Pinpoint the cell where the given text exists, returning its (X, Y) midpoint coordinate. 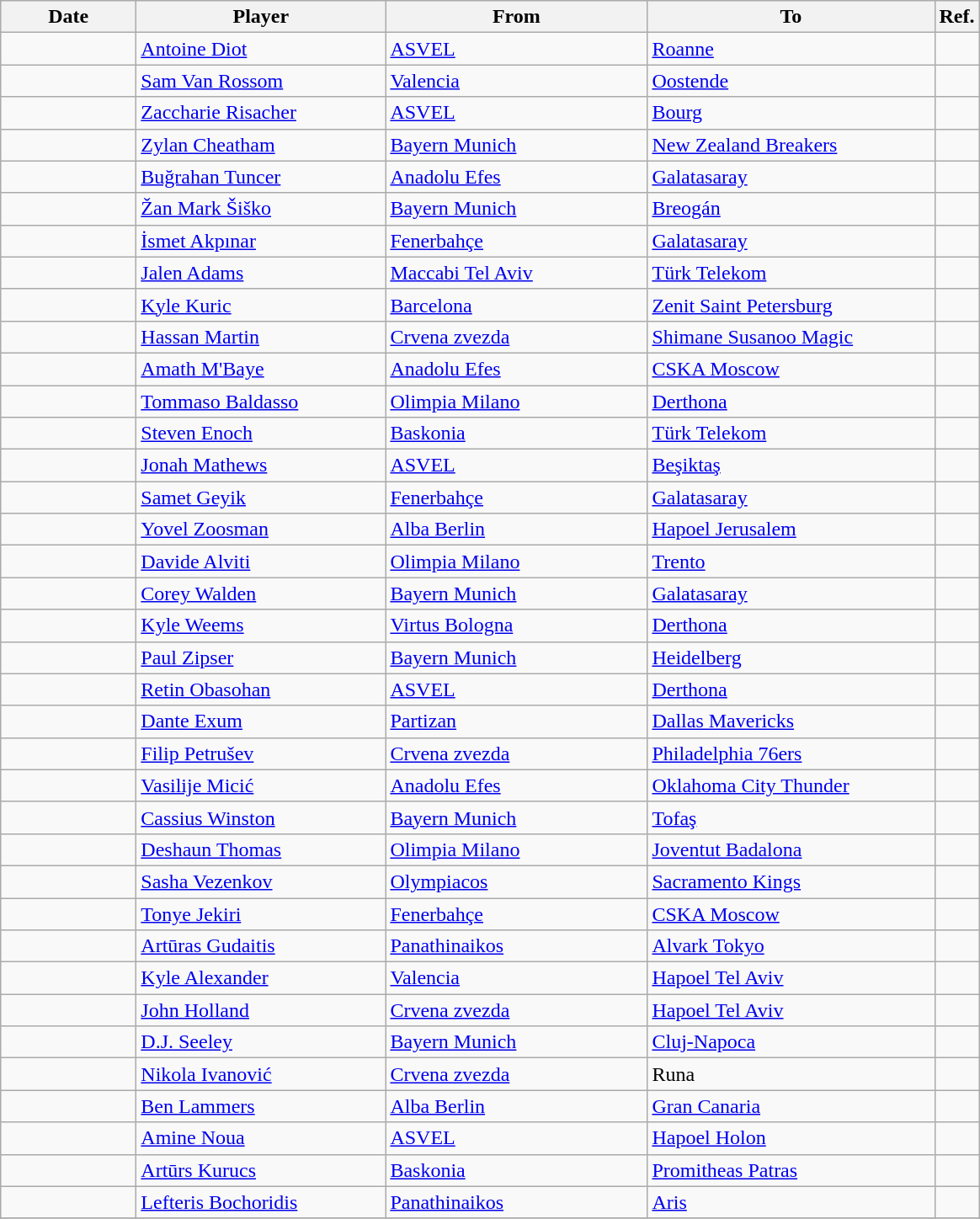
Ben Lammers (261, 1106)
Tofaş (791, 817)
Hapoel Holon (791, 1138)
Artūrs Kurucs (261, 1170)
Gran Canaria (791, 1106)
Ref. (956, 17)
Zaccharie Risacher (261, 113)
Kyle Alexander (261, 978)
Samet Geyik (261, 498)
From (517, 17)
Zylan Cheatham (261, 145)
Player (261, 17)
Jalen Adams (261, 273)
Partizan (517, 721)
Kyle Kuric (261, 305)
Sacramento Kings (791, 881)
D.J. Seeley (261, 1042)
Tonye Jekiri (261, 913)
Deshaun Thomas (261, 849)
Yovel Zoosman (261, 530)
İsmet Akpınar (261, 241)
Sam Van Rossom (261, 81)
Oklahoma City Thunder (791, 785)
Artūras Gudaitis (261, 946)
New Zealand Breakers (791, 145)
Shimane Susanoo Magic (791, 337)
Runa (791, 1074)
Vasilije Micić (261, 785)
Heidelberg (791, 657)
Breogán (791, 209)
Filip Petrušev (261, 753)
Davide Alviti (261, 562)
Philadelphia 76ers (791, 753)
Zenit Saint Petersburg (791, 305)
Trento (791, 562)
Joventut Badalona (791, 849)
Date (69, 17)
Roanne (791, 49)
Corey Walden (261, 594)
Aris (791, 1202)
Amath M'Baye (261, 369)
Dallas Mavericks (791, 721)
Beşiktaş (791, 466)
Olympiacos (517, 881)
To (791, 17)
Hapoel Jerusalem (791, 530)
Maccabi Tel Aviv (517, 273)
Amine Noua (261, 1138)
Virtus Bologna (517, 625)
Jonah Mathews (261, 466)
Sasha Vezenkov (261, 881)
Lefteris Bochoridis (261, 1202)
Cluj-Napoca (791, 1042)
Kyle Weems (261, 625)
Nikola Ivanović (261, 1074)
Steven Enoch (261, 434)
Antoine Diot (261, 49)
Tommaso Baldasso (261, 402)
Dante Exum (261, 721)
Žan Mark Šiško (261, 209)
Retin Obasohan (261, 689)
Alvark Tokyo (791, 946)
Barcelona (517, 305)
Promitheas Patras (791, 1170)
Cassius Winston (261, 817)
John Holland (261, 1010)
Hassan Martin (261, 337)
Oostende (791, 81)
Buğrahan Tuncer (261, 177)
Paul Zipser (261, 657)
Bourg (791, 113)
